Provide the (X, Y) coordinate of the cell's center where the given text is located.  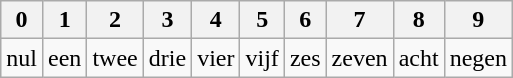
negen (478, 58)
2 (115, 20)
vier (216, 58)
3 (167, 20)
een (64, 58)
acht (418, 58)
zeven (360, 58)
4 (216, 20)
5 (262, 20)
9 (478, 20)
zes (305, 58)
6 (305, 20)
nul (22, 58)
twee (115, 58)
drie (167, 58)
0 (22, 20)
1 (64, 20)
8 (418, 20)
7 (360, 20)
vijf (262, 58)
